Find where the given text appears and provide that cell's center as (x, y) coordinate. 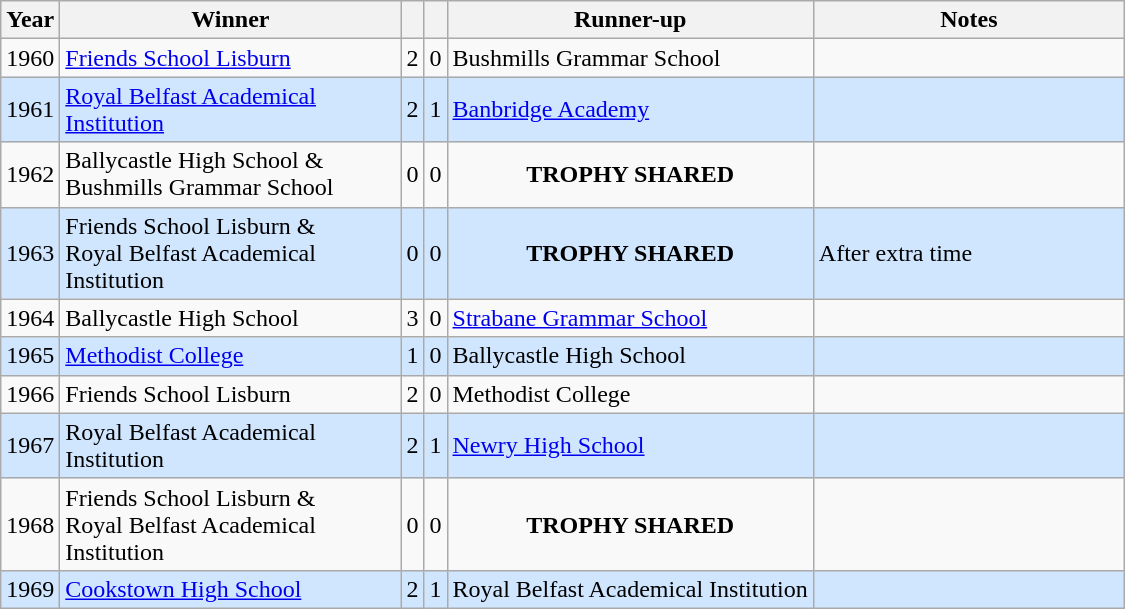
Newry High School (630, 446)
1968 (30, 524)
1964 (30, 318)
Cookstown High School (230, 589)
Banbridge Academy (630, 110)
After extra time (968, 253)
Notes (968, 20)
1966 (30, 394)
1962 (30, 174)
Winner (230, 20)
Bushmills Grammar School (630, 58)
Strabane Grammar School (630, 318)
1961 (30, 110)
Year (30, 20)
1969 (30, 589)
1965 (30, 356)
1963 (30, 253)
3 (412, 318)
1967 (30, 446)
Runner-up (630, 20)
Ballycastle High School & Bushmills Grammar School (230, 174)
1960 (30, 58)
